Scan for the cell matching the given text and deliver its [x, y] coordinate at center. 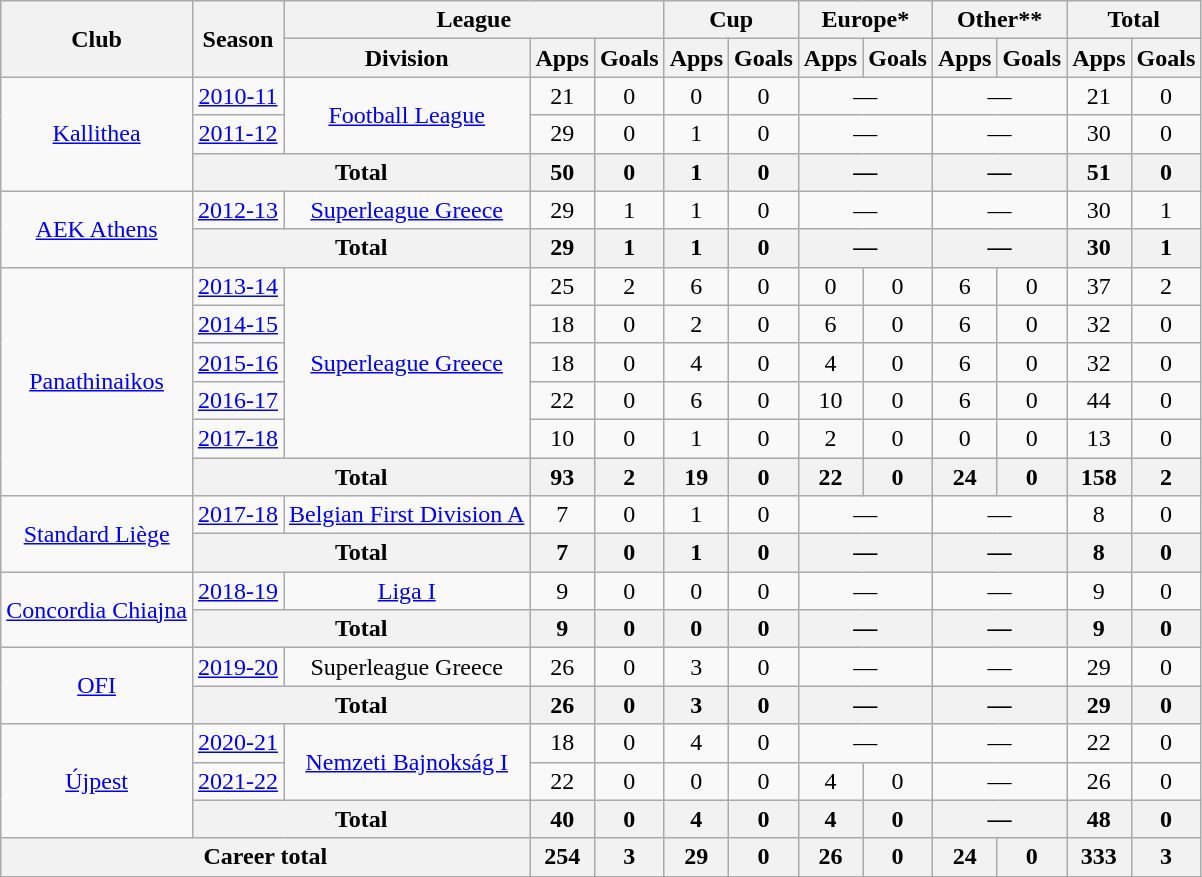
Division [407, 58]
Cup [731, 20]
2012-13 [238, 210]
Football League [407, 115]
Panathinaikos [97, 381]
AEK Athens [97, 229]
Nemzeti Bajnokság I [407, 762]
93 [562, 477]
Other** [999, 20]
37 [1099, 286]
2011-12 [238, 134]
Kallithea [97, 134]
25 [562, 286]
2020-21 [238, 743]
158 [1099, 477]
254 [562, 857]
Belgian First Division A [407, 515]
League [474, 20]
2018-19 [238, 591]
40 [562, 819]
2013-14 [238, 286]
Europe* [865, 20]
50 [562, 172]
2010-11 [238, 96]
Season [238, 39]
Újpest [97, 781]
Career total [266, 857]
2019-20 [238, 667]
Club [97, 39]
2015-16 [238, 362]
Liga I [407, 591]
44 [1099, 400]
Concordia Chiajna [97, 610]
48 [1099, 819]
13 [1099, 438]
333 [1099, 857]
OFI [97, 686]
2021-22 [238, 781]
51 [1099, 172]
2016-17 [238, 400]
Standard Liège [97, 534]
2014-15 [238, 324]
19 [696, 477]
